Capture the cell that displays the provided text and extract its [x, y] central coordinate. 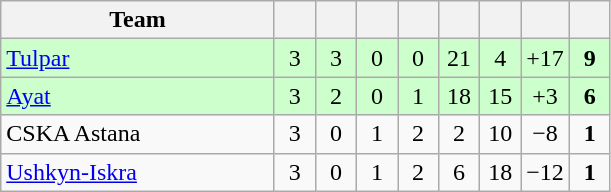
Team [138, 20]
9 [590, 58]
10 [500, 134]
4 [500, 58]
−12 [546, 172]
21 [460, 58]
+17 [546, 58]
−8 [546, 134]
15 [500, 96]
Ayat [138, 96]
Tulpar [138, 58]
Ushkyn-Iskra [138, 172]
CSKA Astana [138, 134]
+3 [546, 96]
